Pinpoint the cell where the given text exists, returning its [X, Y] midpoint coordinate. 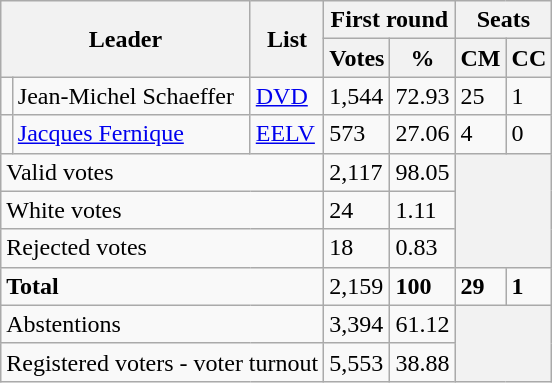
% [422, 58]
First round [390, 20]
27.06 [422, 134]
EELV [287, 134]
DVD [287, 96]
List [287, 39]
573 [357, 134]
5,553 [357, 362]
Votes [357, 58]
4 [480, 134]
Rejected votes [162, 248]
18 [357, 248]
2,159 [357, 286]
2,117 [357, 172]
Valid votes [162, 172]
61.12 [422, 324]
Jean-Michel Schaeffer [131, 96]
38.88 [422, 362]
1,544 [357, 96]
3,394 [357, 324]
CM [480, 58]
Seats [504, 20]
CC [529, 58]
72.93 [422, 96]
29 [480, 286]
Jacques Fernique [131, 134]
Abstentions [162, 324]
Registered voters - voter turnout [162, 362]
1.11 [422, 210]
24 [357, 210]
0 [529, 134]
98.05 [422, 172]
100 [422, 286]
25 [480, 96]
Total [162, 286]
0.83 [422, 248]
White votes [162, 210]
Leader [126, 39]
